Detect which cell encompasses the target text, then output its (x, y) center coordinate. 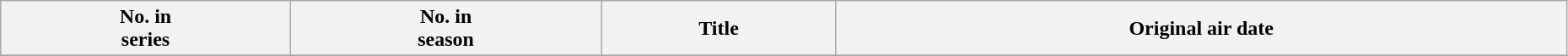
No. inseries (146, 29)
Title (719, 29)
No. inseason (445, 29)
Original air date (1201, 29)
